Determine the (x, y) coordinate at the center of the cell enclosing the given text.  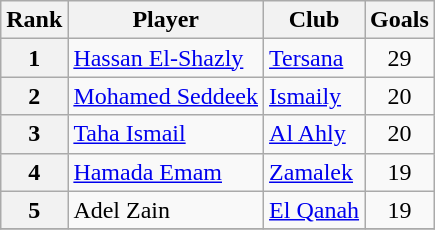
Hassan El-Shazly (166, 58)
1 (34, 58)
Ismaily (314, 96)
Taha Ismail (166, 134)
Zamalek (314, 172)
Al Ahly (314, 134)
4 (34, 172)
Club (314, 20)
29 (400, 58)
Rank (34, 20)
Hamada Emam (166, 172)
Tersana (314, 58)
5 (34, 210)
El Qanah (314, 210)
3 (34, 134)
Goals (400, 20)
Adel Zain (166, 210)
Player (166, 20)
Mohamed Seddeek (166, 96)
2 (34, 96)
